Capture the cell that displays the provided text and extract its [X, Y] central coordinate. 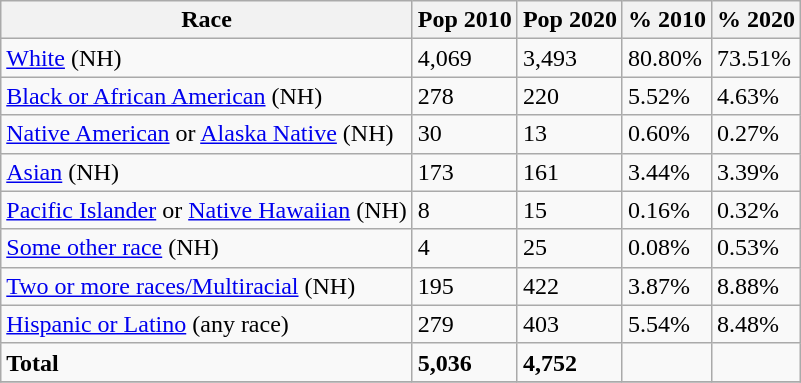
Total [207, 362]
0.27% [756, 134]
4,069 [464, 58]
3.39% [756, 172]
Pop 2010 [464, 20]
25 [570, 248]
422 [570, 286]
8.88% [756, 286]
195 [464, 286]
0.60% [666, 134]
Two or more races/Multiracial (NH) [207, 286]
Black or African American (NH) [207, 96]
161 [570, 172]
White (NH) [207, 58]
80.80% [666, 58]
4 [464, 248]
Asian (NH) [207, 172]
278 [464, 96]
4.63% [756, 96]
3,493 [570, 58]
Race [207, 20]
173 [464, 172]
5,036 [464, 362]
8 [464, 210]
220 [570, 96]
Pacific Islander or Native Hawaiian (NH) [207, 210]
4,752 [570, 362]
73.51% [756, 58]
0.32% [756, 210]
5.52% [666, 96]
8.48% [756, 324]
3.44% [666, 172]
0.08% [666, 248]
13 [570, 134]
3.87% [666, 286]
279 [464, 324]
5.54% [666, 324]
Native American or Alaska Native (NH) [207, 134]
% 2010 [666, 20]
% 2020 [756, 20]
0.16% [666, 210]
Hispanic or Latino (any race) [207, 324]
Pop 2020 [570, 20]
403 [570, 324]
15 [570, 210]
30 [464, 134]
Some other race (NH) [207, 248]
0.53% [756, 248]
